Provide the [x, y] coordinate of the cell's center where the given text is located.  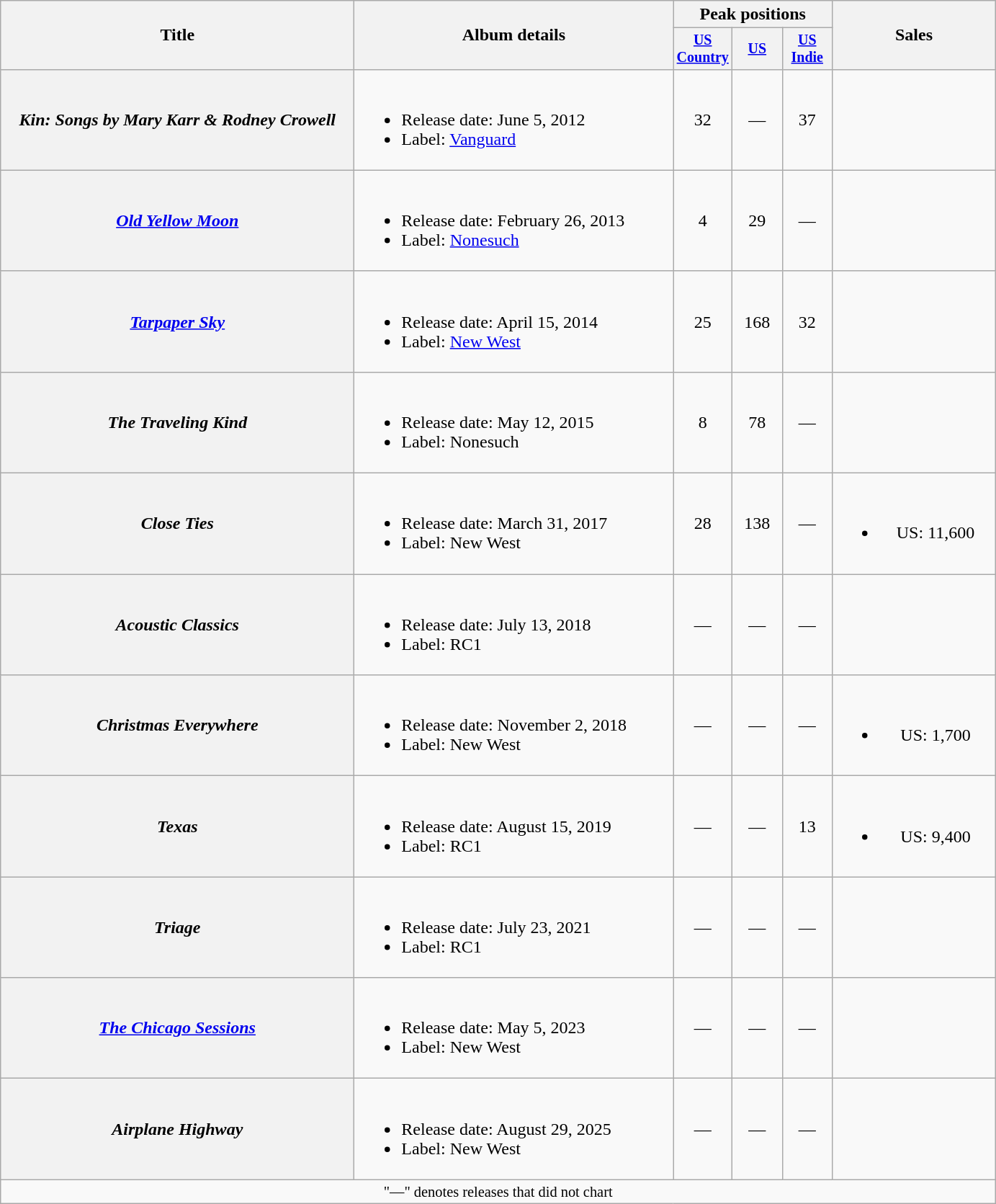
"—" denotes releases that did not chart [498, 1192]
Release date: March 31, 2017Label: New West [514, 524]
Sales [913, 35]
Release date: August 29, 2025Label: New West [514, 1129]
4 [703, 220]
28 [703, 524]
The Traveling Kind [177, 422]
US Country [703, 49]
Release date: November 2, 2018Label: New West [514, 726]
US Indie [807, 49]
Old Yellow Moon [177, 220]
29 [758, 220]
Peak positions [753, 14]
Close Ties [177, 524]
Release date: April 15, 2014Label: New West [514, 321]
Release date: June 5, 2012Label: Vanguard [514, 120]
Christmas Everywhere [177, 726]
Release date: May 5, 2023Label: New West [514, 1028]
Acoustic Classics [177, 625]
Title [177, 35]
78 [758, 422]
US: 1,700 [913, 726]
Texas [177, 826]
Album details [514, 35]
Triage [177, 927]
Release date: February 26, 2013Label: Nonesuch [514, 220]
138 [758, 524]
The Chicago Sessions [177, 1028]
Airplane Highway [177, 1129]
US [758, 49]
8 [703, 422]
US: 9,400 [913, 826]
Tarpaper Sky [177, 321]
Release date: July 23, 2021Label: RC1 [514, 927]
Kin: Songs by Mary Karr & Rodney Crowell [177, 120]
Release date: August 15, 2019Label: RC1 [514, 826]
168 [758, 321]
13 [807, 826]
US: 11,600 [913, 524]
25 [703, 321]
37 [807, 120]
Release date: May 12, 2015Label: Nonesuch [514, 422]
Release date: July 13, 2018Label: RC1 [514, 625]
